Search for the cell housing the specified text and yield its (X, Y) center coordinate. 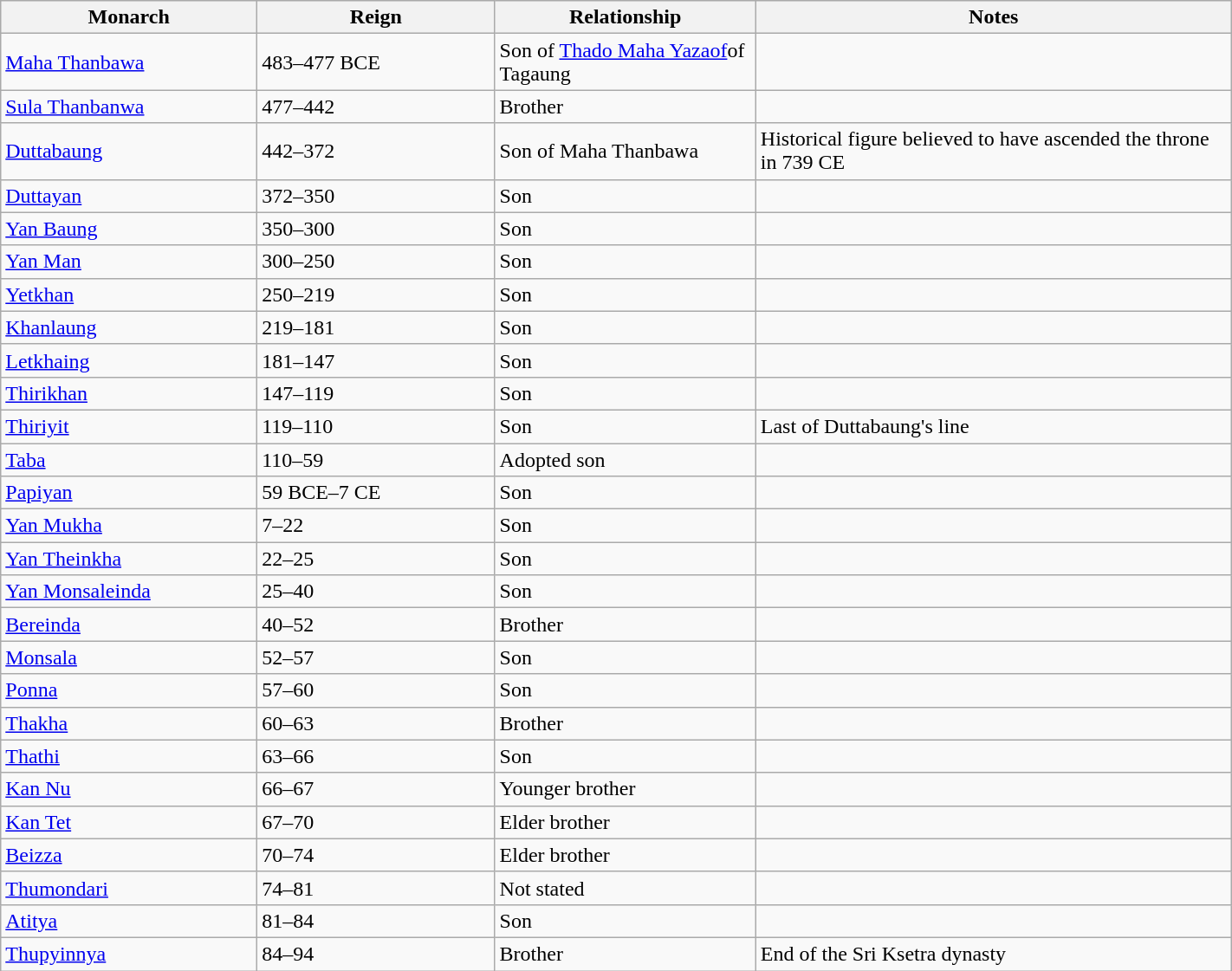
Sula Thanbanwa (129, 107)
60–63 (376, 723)
Bereinda (129, 625)
Yan Monsaleinda (129, 592)
372–350 (376, 196)
442–372 (376, 151)
63–66 (376, 756)
7–22 (376, 526)
57–60 (376, 690)
25–40 (376, 592)
Notes (993, 17)
Reign (376, 17)
Kan Nu (129, 789)
Yan Man (129, 262)
250–219 (376, 295)
350–300 (376, 229)
81–84 (376, 921)
Yan Mukha (129, 526)
52–57 (376, 657)
147–119 (376, 393)
Thirikhan (129, 393)
84–94 (376, 954)
Younger brother (626, 789)
Yetkhan (129, 295)
Son of Maha Thanbawa (626, 151)
Khanlaung (129, 327)
Adopted son (626, 460)
Papiyan (129, 493)
Son of Thado Maha Yazaofof Tagaung (626, 62)
74–81 (376, 888)
Taba (129, 460)
Letkhaing (129, 360)
59 BCE–7 CE (376, 493)
Maha Thanbawa (129, 62)
Beizza (129, 855)
22–25 (376, 559)
110–59 (376, 460)
Duttabaung (129, 151)
Yan Theinkha (129, 559)
Yan Baung (129, 229)
Thumondari (129, 888)
Not stated (626, 888)
Historical figure believed to have ascended the throne in 739 CE (993, 151)
Monarch (129, 17)
219–181 (376, 327)
Monsala (129, 657)
119–110 (376, 426)
70–74 (376, 855)
483–477 BCE (376, 62)
End of the Sri Ksetra dynasty (993, 954)
Relationship (626, 17)
181–147 (376, 360)
67–70 (376, 822)
Last of Duttabaung's line (993, 426)
66–67 (376, 789)
Duttayan (129, 196)
Ponna (129, 690)
40–52 (376, 625)
300–250 (376, 262)
Thakha (129, 723)
477–442 (376, 107)
Thupyinnya (129, 954)
Atitya (129, 921)
Thiriyit (129, 426)
Thathi (129, 756)
Kan Tet (129, 822)
